Provide the (X, Y) coordinate of the cell's center where the given text is located.  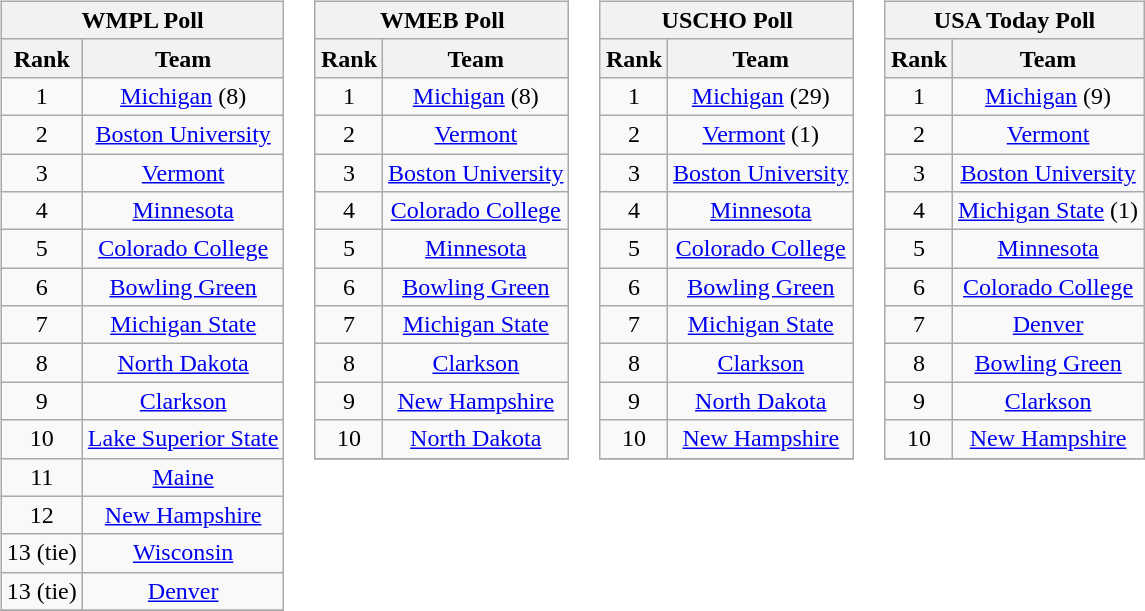
Michigan State (1) (1048, 211)
Michigan (9) (1048, 96)
11 (42, 477)
Maine (183, 477)
Vermont (1) (761, 134)
Lake Superior State (183, 439)
Michigan (29) (761, 96)
WMEB Poll (442, 20)
USA Today Poll (1014, 20)
12 (42, 515)
WMPL Poll (142, 20)
USCHO Poll (727, 20)
Wisconsin (183, 553)
